Identify which cell holds the provided text, then report its [x, y] central coordinate. 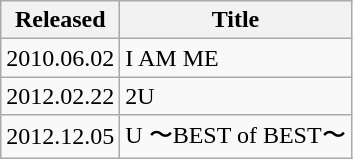
2U [236, 96]
Released [60, 20]
Title [236, 20]
2010.06.02 [60, 58]
2012.12.05 [60, 136]
U 〜BEST of BEST〜 [236, 136]
I AM ME [236, 58]
2012.02.22 [60, 96]
